From the cell containing the given text, extract its center point as (X, Y) coordinate. 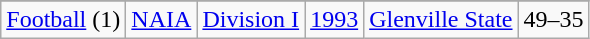
Football (1) (64, 20)
49–35 (554, 20)
Glenville State (441, 20)
1993 (334, 20)
NAIA (162, 20)
Division I (251, 20)
